Determine the [x, y] coordinate at the center of the cell enclosing the given text.  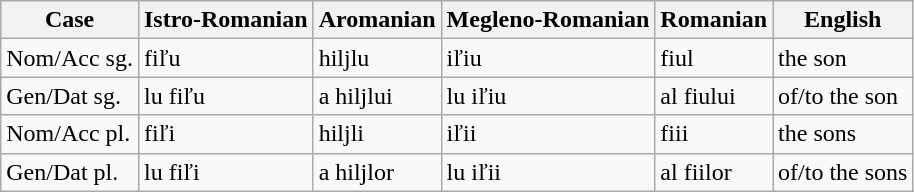
Romanian [714, 20]
fiii [714, 134]
a hiljlui [377, 96]
the son [843, 58]
fiul [714, 58]
al fiilor [714, 172]
hiljlu [377, 58]
the sons [843, 134]
iľiu [548, 58]
lu iľii [548, 172]
al fiului [714, 96]
Gen/Dat sg. [70, 96]
Gen/Dat pl. [70, 172]
Nom/Acc pl. [70, 134]
fiľu [226, 58]
Aromanian [377, 20]
lu fiľu [226, 96]
lu fiľi [226, 172]
Megleno-Romanian [548, 20]
Istro-Romanian [226, 20]
English [843, 20]
Nom/Acc sg. [70, 58]
Case [70, 20]
lu iľiu [548, 96]
hiljli [377, 134]
iľii [548, 134]
fiľi [226, 134]
a hiljlor [377, 172]
of/to the sons [843, 172]
of/to the son [843, 96]
